Capture the cell that displays the provided text and extract its (x, y) central coordinate. 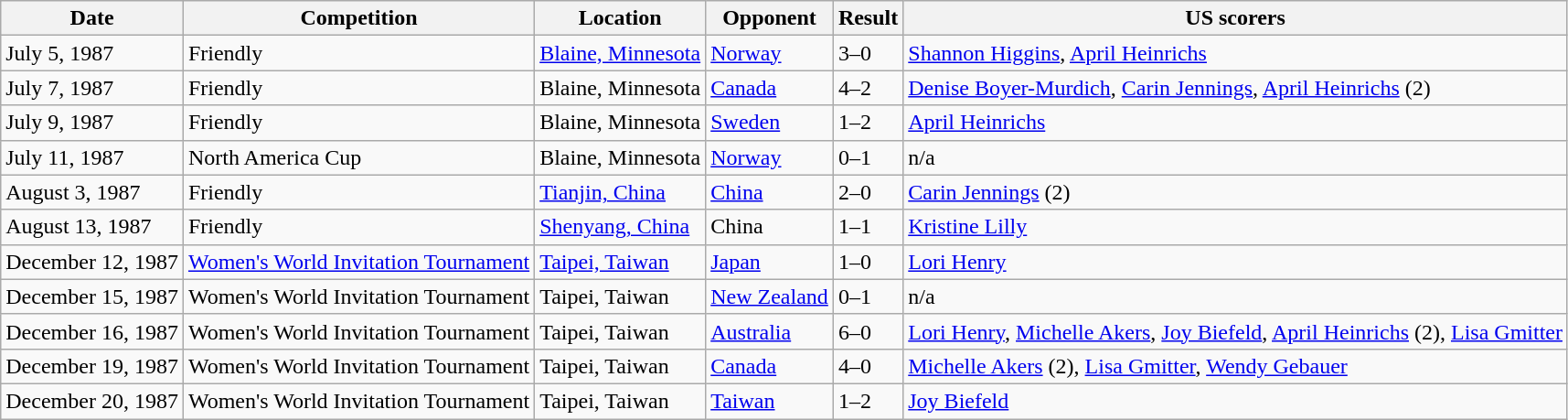
August 3, 1987 (92, 192)
Opponent (770, 18)
2–0 (868, 192)
Result (868, 18)
Competition (358, 18)
3–0 (868, 53)
December 20, 1987 (92, 401)
Joy Biefeld (1236, 401)
April Heinrichs (1236, 123)
Lori Henry, Michelle Akers, Joy Biefeld, April Heinrichs (2), Lisa Gmitter (1236, 331)
Shenyang, China (620, 227)
Lori Henry (1236, 262)
July 5, 1987 (92, 53)
4–2 (868, 88)
1–1 (868, 227)
December 12, 1987 (92, 262)
July 7, 1987 (92, 88)
Kristine Lilly (1236, 227)
North America Cup (358, 157)
Denise Boyer-Murdich, Carin Jennings, April Heinrichs (2) (1236, 88)
July 9, 1987 (92, 123)
Date (92, 18)
Japan (770, 262)
New Zealand (770, 296)
6–0 (868, 331)
August 13, 1987 (92, 227)
July 11, 1987 (92, 157)
Shannon Higgins, April Heinrichs (1236, 53)
Carin Jennings (2) (1236, 192)
December 19, 1987 (92, 366)
Sweden (770, 123)
December 15, 1987 (92, 296)
Michelle Akers (2), Lisa Gmitter, Wendy Gebauer (1236, 366)
Location (620, 18)
Australia (770, 331)
Tianjin, China (620, 192)
December 16, 1987 (92, 331)
1–0 (868, 262)
Taiwan (770, 401)
4–0 (868, 366)
US scorers (1236, 18)
